Identify which cell holds the provided text, then report its (x, y) central coordinate. 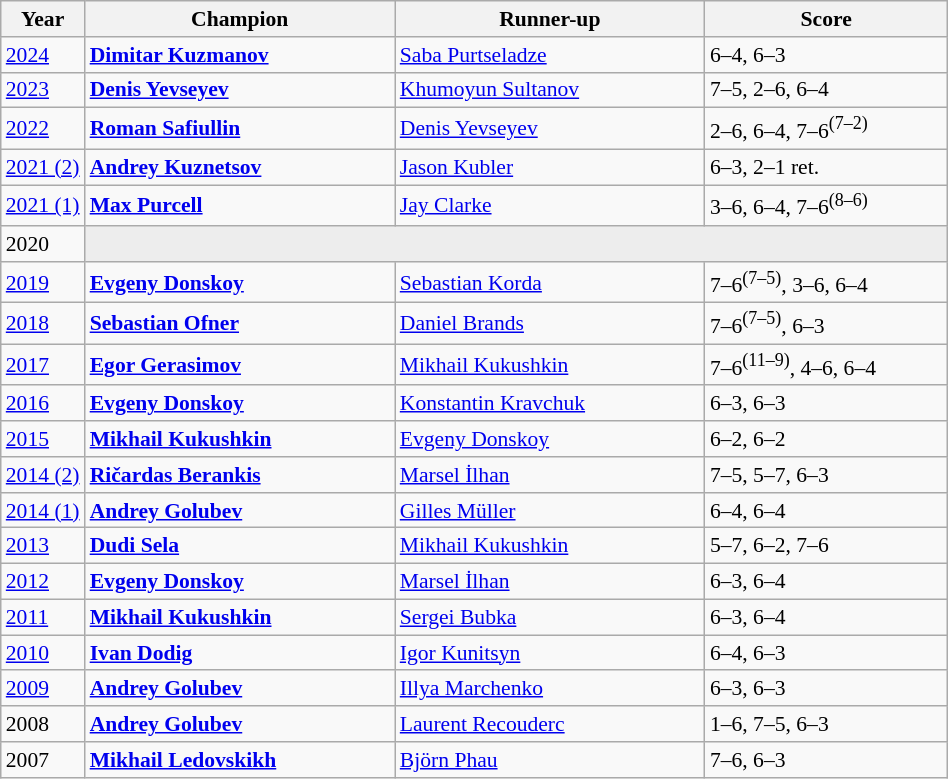
2014 (1) (43, 511)
Score (826, 19)
Ivan Dodig (240, 653)
Mikhail Ledovskikh (240, 760)
7–6(7–5), 6–3 (826, 324)
2017 (43, 366)
Björn Phau (550, 760)
2021 (2) (43, 167)
Roman Safiullin (240, 128)
1–6, 7–5, 6–3 (826, 724)
Laurent Recouderc (550, 724)
5–7, 6–2, 7–6 (826, 546)
2016 (43, 404)
Gilles Müller (550, 511)
6–4, 6–4 (826, 511)
2008 (43, 724)
2024 (43, 55)
2013 (43, 546)
Dimitar Kuzmanov (240, 55)
7–6(11–9), 4–6, 6–4 (826, 366)
2020 (43, 244)
2015 (43, 439)
6–3, 2–1 ret. (826, 167)
2009 (43, 689)
Konstantin Kravchuk (550, 404)
Illya Marchenko (550, 689)
2–6, 6–4, 7–6(7–2) (826, 128)
2014 (2) (43, 475)
7–5, 5–7, 6–3 (826, 475)
6–2, 6–2 (826, 439)
2007 (43, 760)
Champion (240, 19)
Dudi Sela (240, 546)
Year (43, 19)
7–6(7–5), 3–6, 6–4 (826, 282)
Ričardas Berankis (240, 475)
Sergei Bubka (550, 618)
2019 (43, 282)
Max Purcell (240, 206)
Saba Purtseladze (550, 55)
2010 (43, 653)
Andrey Kuznetsov (240, 167)
Egor Gerasimov (240, 366)
7–6, 6–3 (826, 760)
Jay Clarke (550, 206)
Khumoyun Sultanov (550, 90)
2018 (43, 324)
Runner-up (550, 19)
2011 (43, 618)
2021 (1) (43, 206)
3–6, 6–4, 7–6(8–6) (826, 206)
Jason Kubler (550, 167)
Sebastian Ofner (240, 324)
Igor Kunitsyn (550, 653)
Daniel Brands (550, 324)
2022 (43, 128)
Sebastian Korda (550, 282)
2023 (43, 90)
2012 (43, 582)
7–5, 2–6, 6–4 (826, 90)
